Pinpoint the cell where the given text exists, returning its (X, Y) midpoint coordinate. 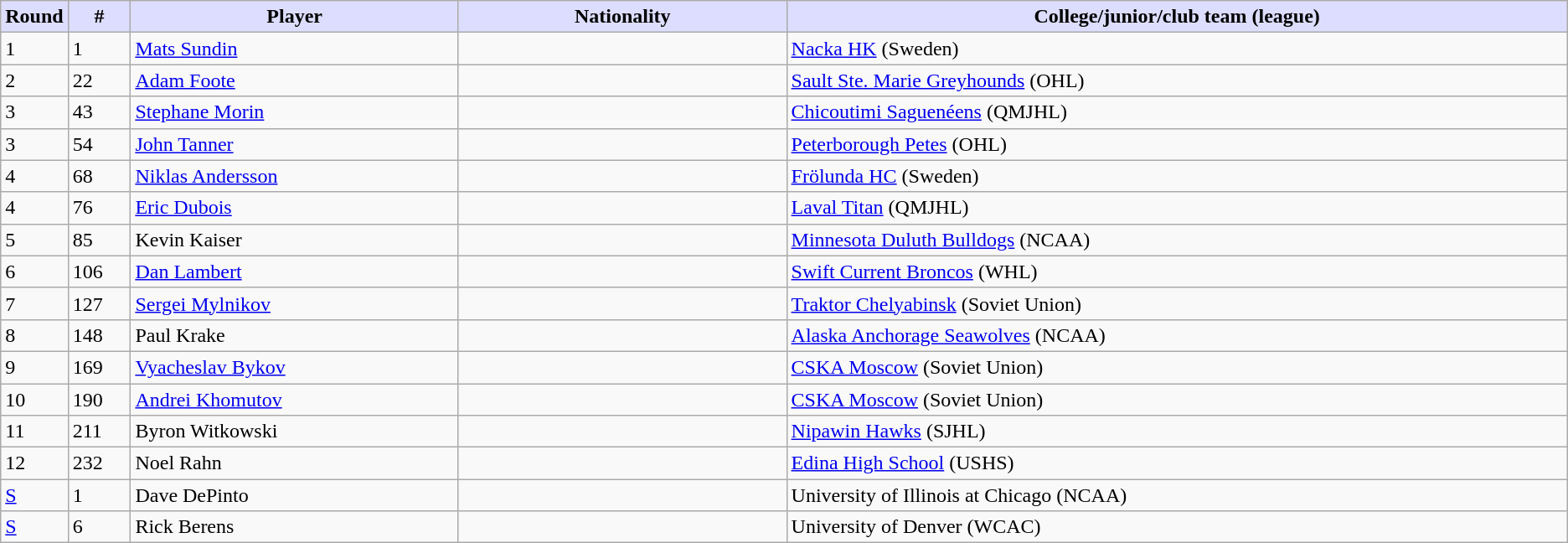
190 (99, 400)
Nipawin Hawks (SJHL) (1177, 432)
85 (99, 240)
2 (34, 80)
106 (99, 271)
Nationality (622, 17)
Noel Rahn (295, 463)
12 (34, 463)
148 (99, 335)
Eric Dubois (295, 208)
Chicoutimi Saguenéens (QMJHL) (1177, 112)
University of Denver (WCAC) (1177, 527)
68 (99, 176)
Peterborough Petes (OHL) (1177, 144)
Mats Sundin (295, 49)
Rick Berens (295, 527)
Adam Foote (295, 80)
Round (34, 17)
Edina High School (USHS) (1177, 463)
Niklas Andersson (295, 176)
43 (99, 112)
Sault Ste. Marie Greyhounds (OHL) (1177, 80)
Dave DePinto (295, 495)
11 (34, 432)
Alaska Anchorage Seawolves (NCAA) (1177, 335)
Nacka HK (Sweden) (1177, 49)
22 (99, 80)
Vyacheslav Bykov (295, 367)
Byron Witkowski (295, 432)
Andrei Khomutov (295, 400)
76 (99, 208)
54 (99, 144)
John Tanner (295, 144)
# (99, 17)
College/junior/club team (league) (1177, 17)
127 (99, 303)
Minnesota Duluth Bulldogs (NCAA) (1177, 240)
10 (34, 400)
9 (34, 367)
Frölunda HC (Sweden) (1177, 176)
Sergei Mylnikov (295, 303)
Swift Current Broncos (WHL) (1177, 271)
Kevin Kaiser (295, 240)
Dan Lambert (295, 271)
8 (34, 335)
University of Illinois at Chicago (NCAA) (1177, 495)
5 (34, 240)
Stephane Morin (295, 112)
7 (34, 303)
232 (99, 463)
211 (99, 432)
Laval Titan (QMJHL) (1177, 208)
169 (99, 367)
Player (295, 17)
Traktor Chelyabinsk (Soviet Union) (1177, 303)
Paul Krake (295, 335)
